Search for the cell housing the specified text and yield its [X, Y] center coordinate. 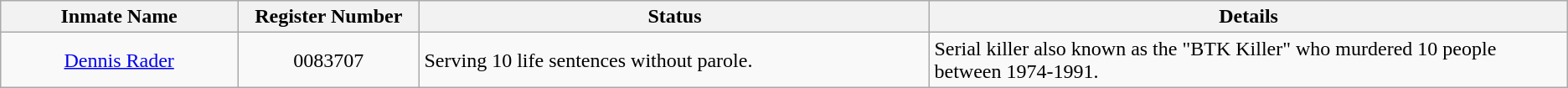
Inmate Name [119, 17]
Status [675, 17]
Details [1248, 17]
0083707 [328, 60]
Register Number [328, 17]
Serial killer also known as the "BTK Killer" who murdered 10 people between 1974-1991. [1248, 60]
Serving 10 life sentences without parole. [675, 60]
Dennis Rader [119, 60]
